Pinpoint the cell where the given text exists, returning its (X, Y) midpoint coordinate. 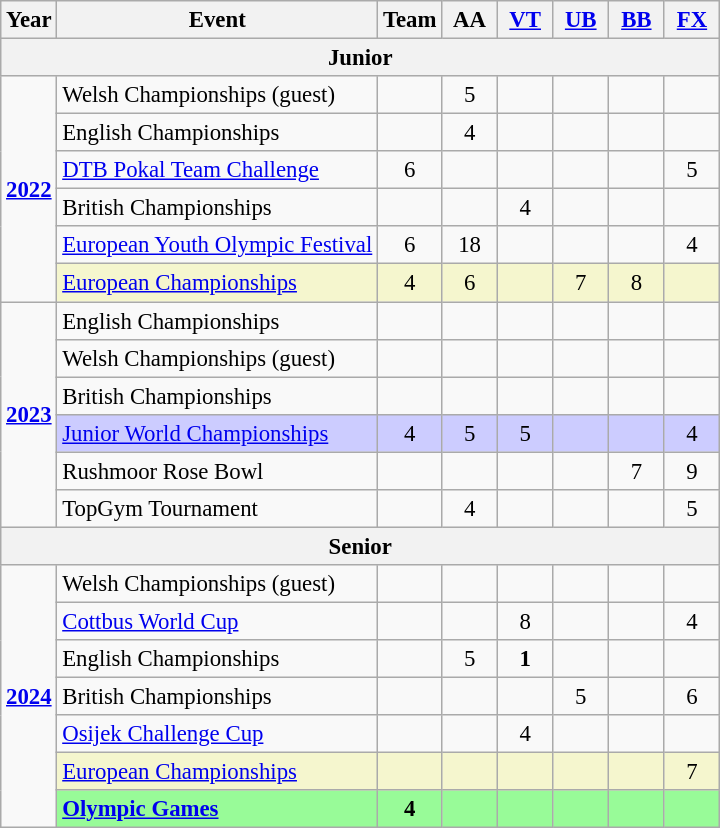
Team (410, 20)
1 (525, 659)
VT (525, 20)
Osijek Challenge Cup (218, 734)
Cottbus World Cup (218, 621)
9 (692, 471)
Senior (360, 546)
2023 (29, 415)
UB (581, 20)
Junior World Championships (218, 433)
Rushmoor Rose Bowl (218, 471)
DTB Pokal Team Challenge (218, 170)
Year (29, 20)
2024 (29, 696)
AA (470, 20)
Event (218, 20)
Olympic Games (218, 809)
18 (470, 245)
BB (637, 20)
TopGym Tournament (218, 509)
European Youth Olympic Festival (218, 245)
FX (692, 20)
Junior (360, 58)
2022 (29, 189)
